From the cell containing the given text, extract its center point as (X, Y) coordinate. 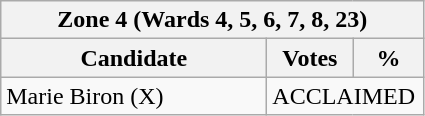
% (388, 58)
Marie Biron (X) (134, 96)
Votes (310, 58)
Zone 4 (Wards 4, 5, 6, 7, 8, 23) (212, 20)
ACCLAIMED (346, 96)
Candidate (134, 58)
